Provide the [x, y] coordinate of the cell's center where the given text is located.  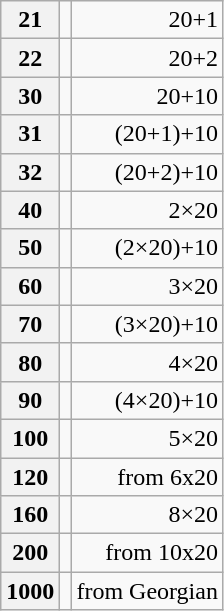
200 [30, 553]
32 [30, 172]
from Georgian [148, 591]
from 6x20 [148, 477]
4×20 [148, 362]
from 10x20 [148, 553]
40 [30, 210]
(4×20)+10 [148, 400]
20+1 [148, 20]
70 [30, 324]
60 [30, 286]
(20+1)+10 [148, 134]
(3×20)+10 [148, 324]
1000 [30, 591]
100 [30, 438]
8×20 [148, 515]
(20+2)+10 [148, 172]
50 [30, 248]
3×20 [148, 286]
2×20 [148, 210]
20+10 [148, 96]
120 [30, 477]
(2×20)+10 [148, 248]
22 [30, 58]
31 [30, 134]
80 [30, 362]
160 [30, 515]
30 [30, 96]
21 [30, 20]
20+2 [148, 58]
5×20 [148, 438]
90 [30, 400]
